Search for the cell housing the specified text and yield its (X, Y) center coordinate. 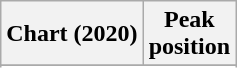
Chart (2020) (72, 34)
Peakposition (189, 34)
